Identify which cell holds the provided text, then report its (x, y) central coordinate. 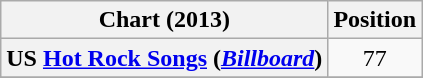
US Hot Rock Songs (Billboard) (164, 58)
77 (375, 58)
Chart (2013) (164, 20)
Position (375, 20)
